Scan for the cell matching the given text and deliver its (X, Y) coordinate at center. 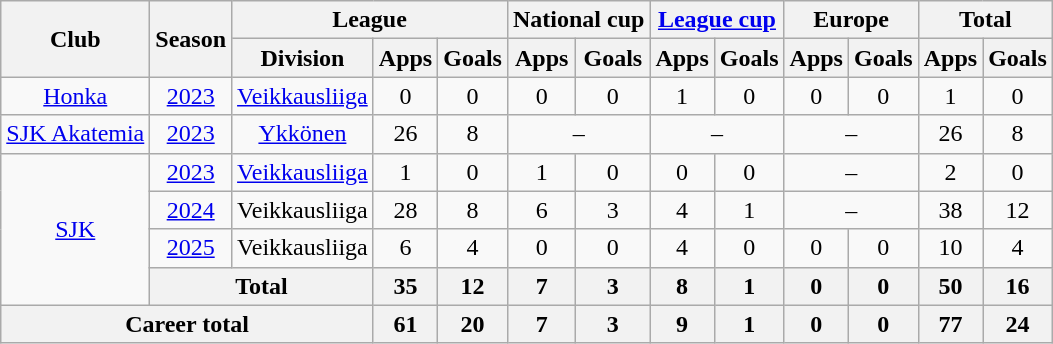
28 (405, 210)
Career total (188, 324)
2 (950, 172)
10 (950, 248)
Europe (851, 20)
League (370, 20)
Ykkönen (303, 134)
National cup (578, 20)
9 (682, 324)
Honka (76, 96)
SJK Akatemia (76, 134)
Season (191, 39)
24 (1018, 324)
50 (950, 286)
Division (303, 58)
61 (405, 324)
16 (1018, 286)
2025 (191, 248)
20 (473, 324)
Club (76, 39)
35 (405, 286)
League cup (717, 20)
77 (950, 324)
2024 (191, 210)
SJK (76, 229)
38 (950, 210)
